Locate the cell with the specified text and output its (X, Y) center coordinate. 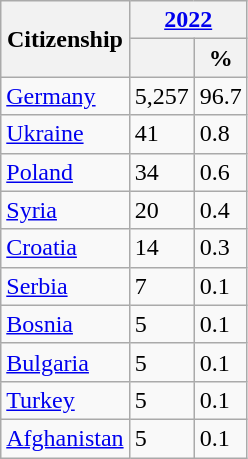
Citizenship (65, 39)
Poland (65, 172)
0.8 (220, 134)
Serbia (65, 286)
14 (162, 248)
34 (162, 172)
2022 (188, 20)
41 (162, 134)
20 (162, 210)
Ukraine (65, 134)
96.7 (220, 96)
0.4 (220, 210)
0.6 (220, 172)
5,257 (162, 96)
0.3 (220, 248)
Germany (65, 96)
Croatia (65, 248)
Syria (65, 210)
Bulgaria (65, 362)
Afghanistan (65, 438)
Turkey (65, 400)
7 (162, 286)
Bosnia (65, 324)
% (220, 58)
